Return the (X, Y) coordinate for the center point of the cell that contains the specified text.  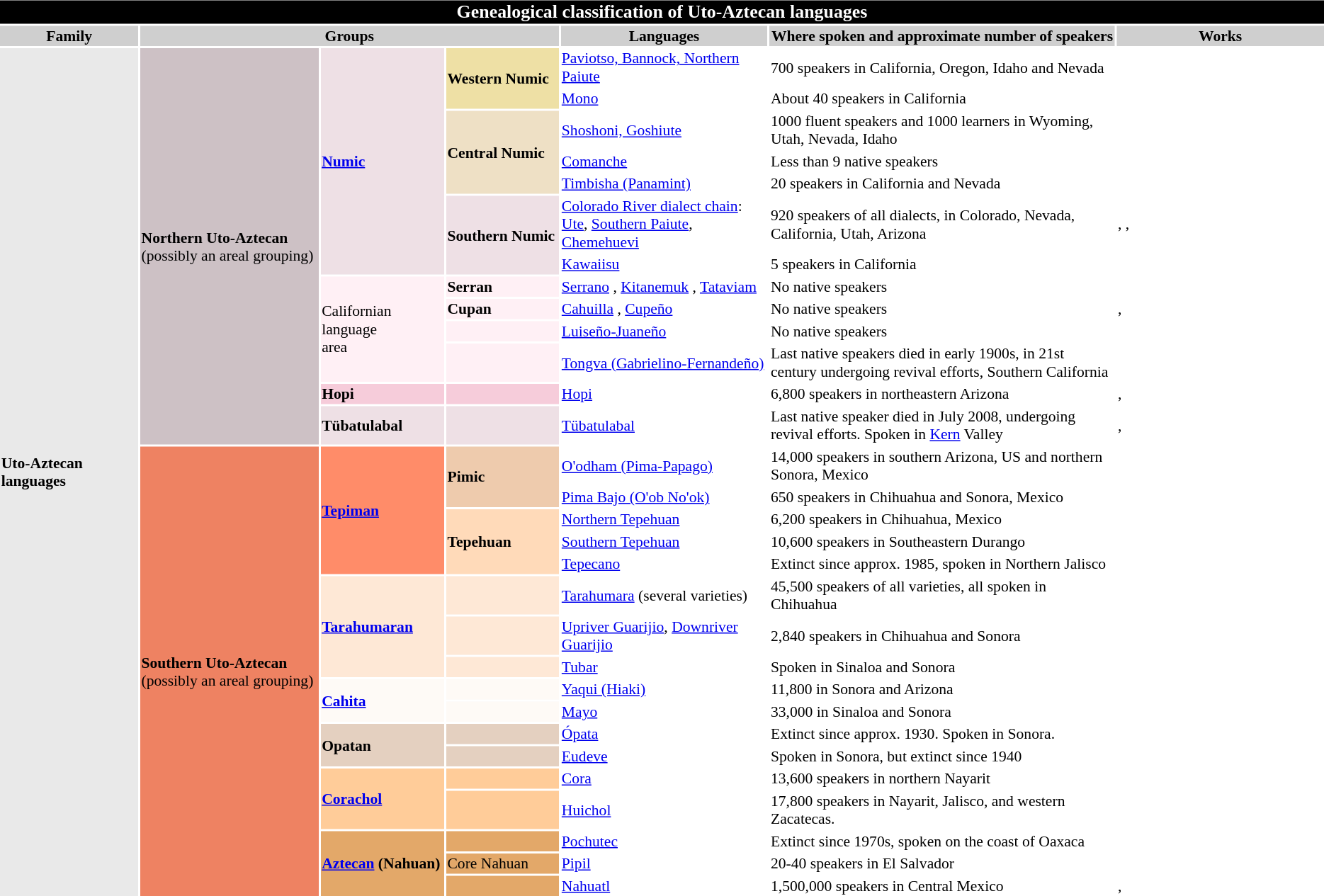
Last native speakers died in early 1900s, in 21st century undergoing revival efforts, Southern California (942, 363)
Genealogical classification of Uto-Aztecan languages (662, 13)
33,000 in Sinaloa and Sonora (942, 712)
Californianlanguagearea (383, 329)
Tarahumara (several varieties) (664, 596)
Opatan (383, 745)
Tepehuan (502, 542)
Southern Uto-Aztecan(possibly an areal grouping) (230, 671)
Ópata (664, 734)
Cahuilla , Cupeño (664, 309)
Pipil (664, 863)
20 speakers in California and Nevada (942, 183)
Northern Tepehuan (664, 519)
Extinct since 1970s, spoken on the coast of Oaxaca (942, 841)
Family (69, 36)
20-40 speakers in El Salvador (942, 863)
Pimic (502, 477)
Tongva (Gabrielino-Fernandeño) (664, 363)
Shoshoni, Goshiute (664, 130)
About 40 speakers in California (942, 98)
Tepecano (664, 564)
Central Numic (502, 153)
Comanche (664, 161)
Nahuatl (664, 886)
Mono (664, 98)
Pima Bajo (O'ob No'ok) (664, 497)
Corachol (383, 799)
Spoken in Sinaloa and Sonora (942, 667)
Timbisha (Panamint) (664, 183)
Tepiman (383, 511)
Groups (349, 36)
Kawaiisu (664, 264)
Northern Uto-Aztecan (possibly an areal grouping) (230, 246)
5 speakers in California (942, 264)
Cora (664, 778)
45,500 speakers of all varieties, all spoken in Chihuahua (942, 596)
Core Nahuan (502, 863)
Numic (383, 161)
Mayo (664, 712)
Pochutec (664, 841)
Huichol (664, 810)
1,500,000 speakers in Central Mexico (942, 886)
, , (1220, 225)
Paviotso, Bannock, Northern Paiute (664, 67)
Extinct since approx. 1985, spoken in Northern Jalisco (942, 564)
Colorado River dialect chain: Ute, Southern Paiute, Chemehuevi (664, 225)
Spoken in Sonora, but extinct since 1940 (942, 756)
Languages (664, 36)
6,200 speakers in Chihuahua, Mexico (942, 519)
Last native speaker died in July 2008, undergoing revival efforts. Spoken in Kern Valley (942, 426)
Yaqui (Hiaki) (664, 689)
17,800 speakers in Nayarit, Jalisco, and western Zacatecas. (942, 810)
Where spoken and approximate number of speakers (942, 36)
14,000 speakers in southern Arizona, US and northern Sonora, Mexico (942, 466)
10,600 speakers in Southeastern Durango (942, 542)
O'odham (Pima-Papago) (664, 466)
700 speakers in California, Oregon, Idaho and Nevada (942, 67)
Extinct since approx. 1930. Spoken in Sonora. (942, 734)
Serrano , Kitanemuk , Tataviam (664, 287)
13,600 speakers in northern Nayarit (942, 778)
1000 fluent speakers and 1000 learners in Wyoming, Utah, Nevada, Idaho (942, 130)
Southern Tepehuan (664, 542)
Uto-Aztecan languages (69, 472)
Tubar (664, 667)
Western Numic (502, 79)
Eudeve (664, 756)
650 speakers in Chihuahua and Sonora, Mexico (942, 497)
920 speakers of all dialects, in Colorado, Nevada, California, Utah, Arizona (942, 225)
Southern Numic (502, 235)
Cupan (502, 309)
Serran (502, 287)
11,800 in Sonora and Arizona (942, 689)
2,840 speakers in Chihuahua and Sonora (942, 636)
6,800 speakers in northeastern Arizona (942, 394)
Tarahumaran (383, 627)
Less than 9 native speakers (942, 161)
Luiseño-Juaneño (664, 331)
Upriver Guarijio, Downriver Guarijio (664, 636)
Cahita (383, 701)
Works (1220, 36)
